Scan for the cell matching the given text and deliver its [x, y] coordinate at center. 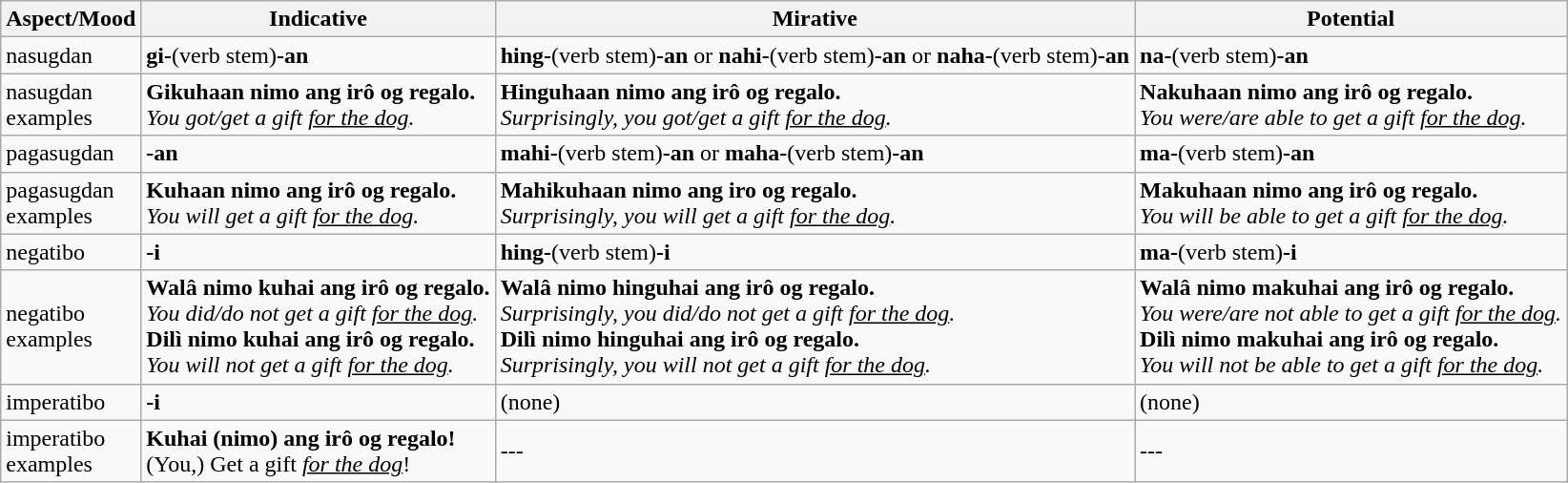
nasugdanexamples [71, 105]
imperatiboexamples [71, 451]
Kuhaan nimo ang irô og regalo.You will get a gift for the dog. [319, 202]
negatibo [71, 252]
Nakuhaan nimo ang irô og regalo.You were/are able to get a gift for the dog. [1351, 105]
Gikuhaan nimo ang irô og regalo.You got/get a gift for the dog. [319, 105]
imperatibo [71, 402]
Walâ nimo kuhai ang irô og regalo.You did/do not get a gift for the dog.Dilì nimo kuhai ang irô og regalo.You will not get a gift for the dog. [319, 326]
ma-(verb stem)-i [1351, 252]
Mahikuhaan nimo ang iro og regalo.Surprisingly, you will get a gift for the dog. [815, 202]
ma-(verb stem)-an [1351, 154]
na-(verb stem)-an [1351, 55]
nasugdan [71, 55]
Potential [1351, 19]
Aspect/Mood [71, 19]
mahi-(verb stem)-an or maha-(verb stem)-an [815, 154]
Makuhaan nimo ang irô og regalo.You will be able to get a gift for the dog. [1351, 202]
-an [319, 154]
pagasugdanexamples [71, 202]
Indicative [319, 19]
Hinguhaan nimo ang irô og regalo.Surprisingly, you got/get a gift for the dog. [815, 105]
negatiboexamples [71, 326]
Kuhai (nimo) ang irô og regalo!(You,) Get a gift for the dog! [319, 451]
pagasugdan [71, 154]
gi-(verb stem)-an [319, 55]
hing-(verb stem)-an or nahi-(verb stem)-an or naha-(verb stem)-an [815, 55]
Mirative [815, 19]
hing-(verb stem)-i [815, 252]
